Scan for the cell matching the given text and deliver its (X, Y) coordinate at center. 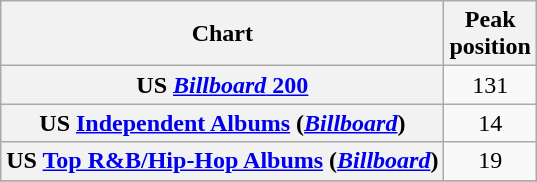
131 (490, 85)
US Top R&B/Hip-Hop Albums (Billboard) (222, 161)
US Billboard 200 (222, 85)
19 (490, 161)
14 (490, 123)
US Independent Albums (Billboard) (222, 123)
Peakposition (490, 34)
Chart (222, 34)
